Return the [X, Y] coordinate for the center point of the cell that contains the specified text.  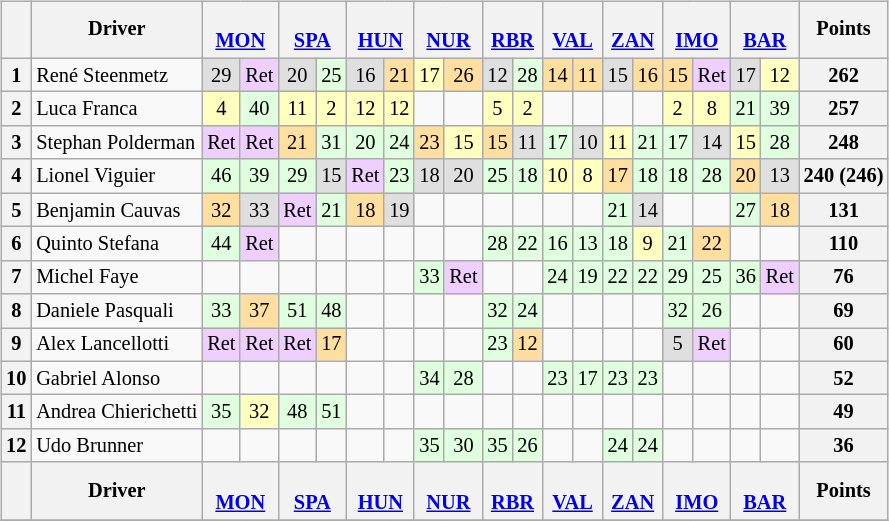
60 [844, 345]
Benjamin Cauvas [116, 210]
Michel Faye [116, 277]
3 [16, 143]
131 [844, 210]
40 [259, 109]
30 [463, 446]
37 [259, 311]
Alex Lancellotti [116, 345]
52 [844, 378]
6 [16, 244]
262 [844, 75]
Udo Brunner [116, 446]
Quinto Stefana [116, 244]
76 [844, 277]
31 [331, 143]
1 [16, 75]
44 [221, 244]
Lionel Viguier [116, 176]
Stephan Polderman [116, 143]
Gabriel Alonso [116, 378]
René Steenmetz [116, 75]
110 [844, 244]
69 [844, 311]
49 [844, 412]
34 [429, 378]
7 [16, 277]
248 [844, 143]
27 [746, 210]
Andrea Chierichetti [116, 412]
Daniele Pasquali [116, 311]
Luca Franca [116, 109]
257 [844, 109]
240 (246) [844, 176]
46 [221, 176]
